For the text-containing cell, return its midpoint in (X, Y) coordinate format. 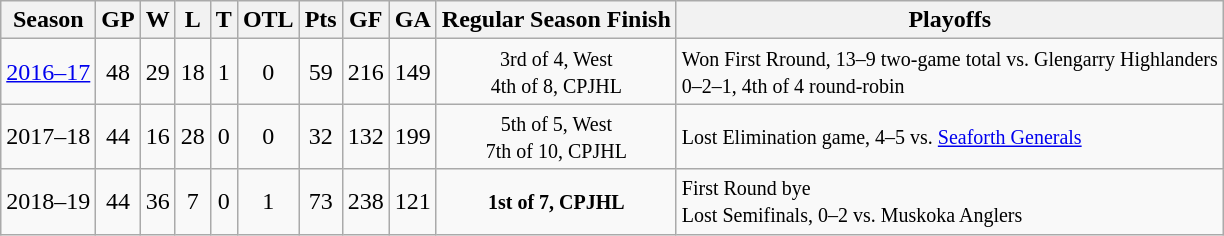
Season (48, 20)
48 (118, 72)
216 (366, 72)
Lost Elimination game, 4–5 vs. Seaforth Generals (950, 136)
7 (192, 202)
132 (366, 136)
73 (320, 202)
GF (366, 20)
199 (412, 136)
18 (192, 72)
Pts (320, 20)
59 (320, 72)
GP (118, 20)
First Round byeLost Semifinals, 0–2 vs. Muskoka Anglers (950, 202)
238 (366, 202)
GA (412, 20)
5th of 5, West7th of 10, CPJHL (556, 136)
1st of 7, CPJHL (556, 202)
Won First Rround, 13–9 two-game total vs. Glengarry Highlanders0–2–1, 4th of 4 round-robin (950, 72)
36 (158, 202)
149 (412, 72)
T (224, 20)
3rd of 4, West4th of 8, CPJHL (556, 72)
Regular Season Finish (556, 20)
L (192, 20)
121 (412, 202)
2017–18 (48, 136)
2018–19 (48, 202)
2016–17 (48, 72)
Playoffs (950, 20)
W (158, 20)
29 (158, 72)
28 (192, 136)
OTL (268, 20)
16 (158, 136)
32 (320, 136)
